Determine the (X, Y) coordinate at the center of the cell enclosing the given text.  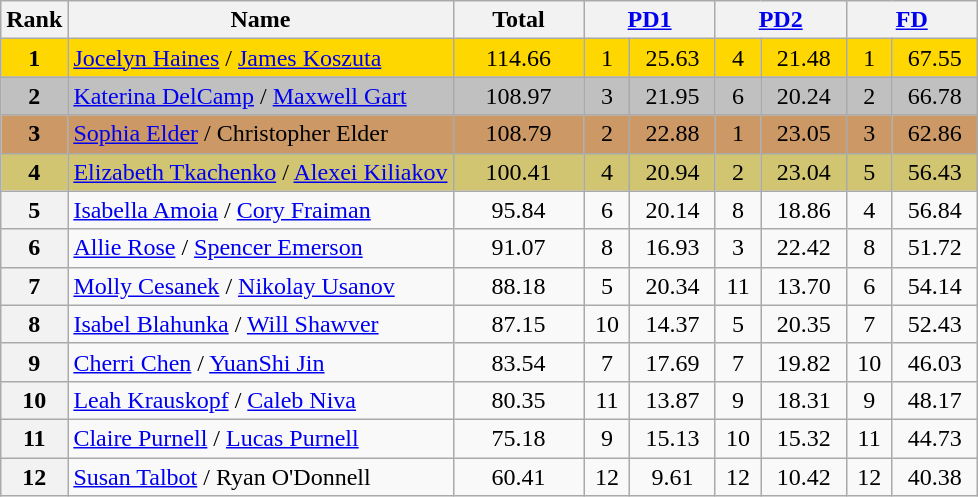
56.84 (934, 210)
20.35 (804, 324)
40.38 (934, 477)
Leah Krauskopf / Caleb Niva (260, 400)
21.95 (672, 96)
87.15 (518, 324)
52.43 (934, 324)
20.94 (672, 172)
66.78 (934, 96)
20.14 (672, 210)
Isabel Blahunka / Will Shawver (260, 324)
80.35 (518, 400)
15.13 (672, 438)
20.34 (672, 286)
16.93 (672, 248)
Molly Cesanek / Nikolay Usanov (260, 286)
13.87 (672, 400)
67.55 (934, 58)
44.73 (934, 438)
18.86 (804, 210)
95.84 (518, 210)
Katerina DelCamp / Maxwell Gart (260, 96)
22.88 (672, 134)
13.70 (804, 286)
Cherri Chen / YuanShi Jin (260, 362)
75.18 (518, 438)
56.43 (934, 172)
Claire Purnell / Lucas Purnell (260, 438)
54.14 (934, 286)
48.17 (934, 400)
91.07 (518, 248)
9.61 (672, 477)
100.41 (518, 172)
88.18 (518, 286)
60.41 (518, 477)
Name (260, 20)
114.66 (518, 58)
Jocelyn Haines / James Koszuta (260, 58)
83.54 (518, 362)
23.04 (804, 172)
15.32 (804, 438)
Elizabeth Tkachenko / Alexei Kiliakov (260, 172)
Rank (34, 20)
10.42 (804, 477)
Isabella Amoia / Cory Fraiman (260, 210)
23.05 (804, 134)
Susan Talbot / Ryan O'Donnell (260, 477)
14.37 (672, 324)
108.79 (518, 134)
PD2 (780, 20)
25.63 (672, 58)
46.03 (934, 362)
FD (912, 20)
19.82 (804, 362)
22.42 (804, 248)
Allie Rose / Spencer Emerson (260, 248)
21.48 (804, 58)
18.31 (804, 400)
Sophia Elder / Christopher Elder (260, 134)
Total (518, 20)
PD1 (650, 20)
17.69 (672, 362)
20.24 (804, 96)
51.72 (934, 248)
62.86 (934, 134)
108.97 (518, 96)
